Pinpoint the cell where the given text exists, returning its [x, y] midpoint coordinate. 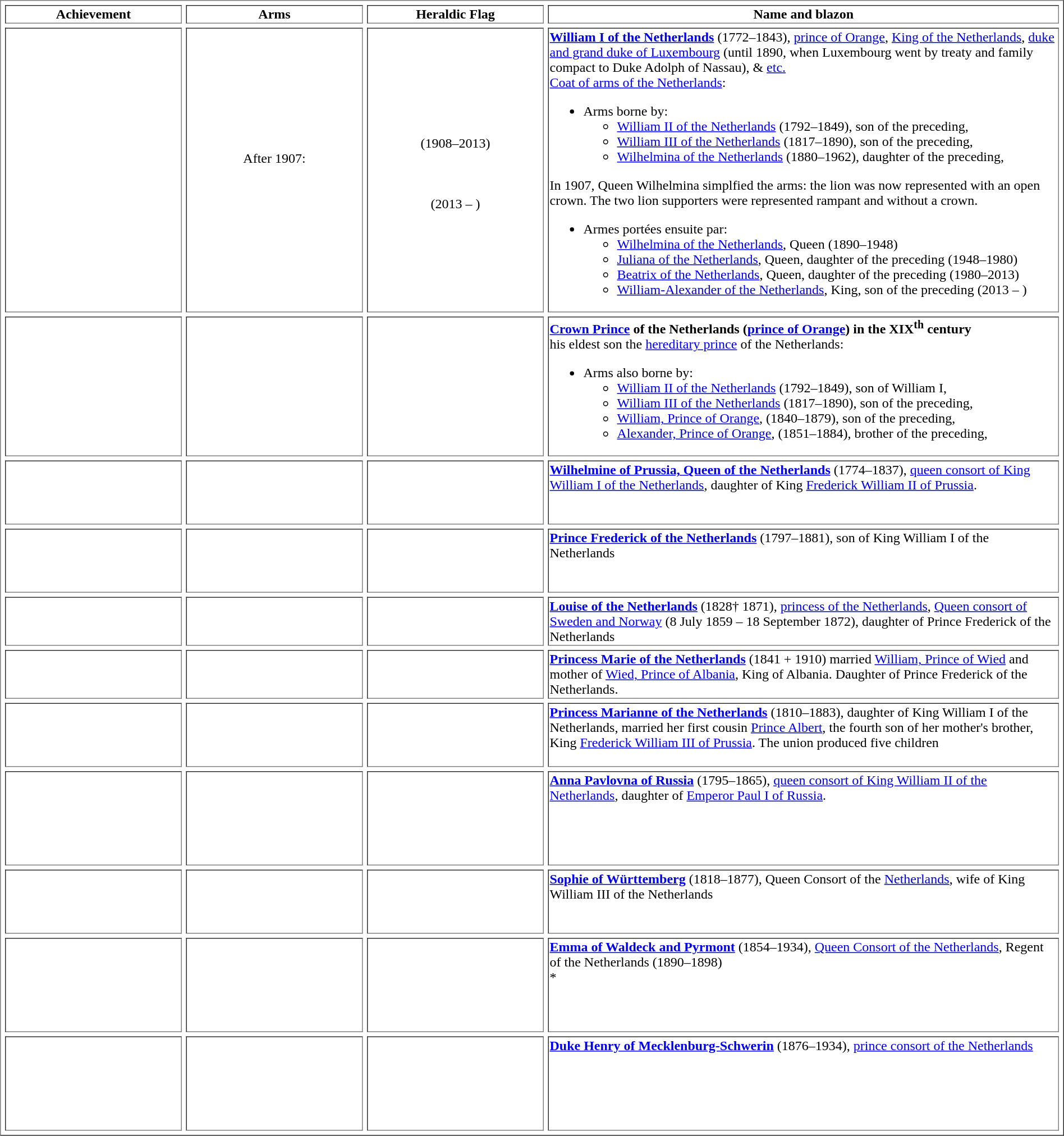
Arms [275, 15]
After 1907: [275, 171]
(1908–2013) (2013 – ) [456, 171]
Sophie of Württemberg (1818–1877), Queen Consort of the Netherlands, wife of King William III of the Netherlands [803, 902]
Anna Pavlovna of Russia (1795–1865), queen consort of King William II of the Netherlands, daughter of Emperor Paul I of Russia. [803, 818]
Heraldic Flag [456, 15]
Achievement [93, 15]
Name and blazon [803, 15]
Duke Henry of Mecklenburg-Schwerin (1876–1934), prince consort of the Netherlands [803, 1084]
Prince Frederick of the Netherlands (1797–1881), son of King William I of the Netherlands [803, 561]
Emma of Waldeck and Pyrmont (1854–1934), Queen Consort of the Netherlands, Regent of the Netherlands (1890–1898) * [803, 985]
